Search for the cell housing the specified text and yield its (X, Y) center coordinate. 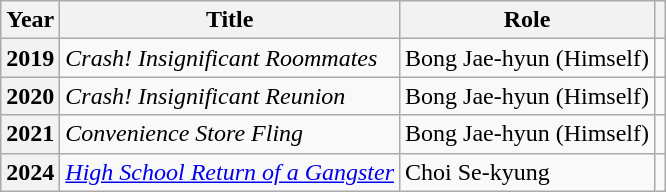
2024 (30, 172)
Title (230, 20)
Convenience Store Fling (230, 134)
Role (528, 20)
High School Return of a Gangster (230, 172)
Crash! Insignificant Roommates (230, 58)
2020 (30, 96)
2019 (30, 58)
Year (30, 20)
2021 (30, 134)
Choi Se-kyung (528, 172)
Crash! Insignificant Reunion (230, 96)
